From the cell containing the given text, extract its center point as [x, y] coordinate. 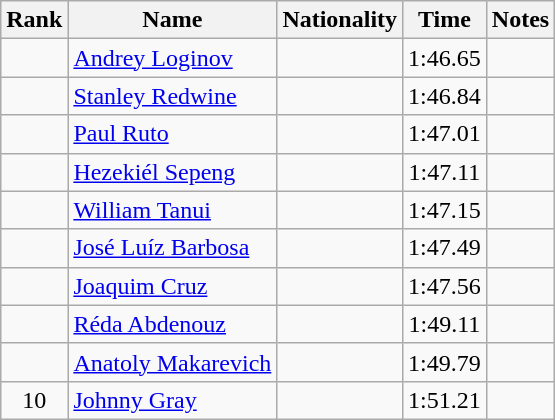
1:46.84 [445, 96]
1:47.49 [445, 248]
1:46.65 [445, 58]
Time [445, 20]
Rank [34, 20]
Stanley Redwine [172, 96]
Nationality [340, 20]
Anatoly Makarevich [172, 362]
José Luíz Barbosa [172, 248]
Réda Abdenouz [172, 324]
1:47.56 [445, 286]
1:49.79 [445, 362]
Hezekiél Sepeng [172, 172]
Notes [520, 20]
Andrey Loginov [172, 58]
Johnny Gray [172, 400]
1:51.21 [445, 400]
Joaquim Cruz [172, 286]
Paul Ruto [172, 134]
1:47.01 [445, 134]
1:47.15 [445, 210]
1:49.11 [445, 324]
William Tanui [172, 210]
Name [172, 20]
10 [34, 400]
1:47.11 [445, 172]
